For the text-containing cell, return its midpoint in (x, y) coordinate format. 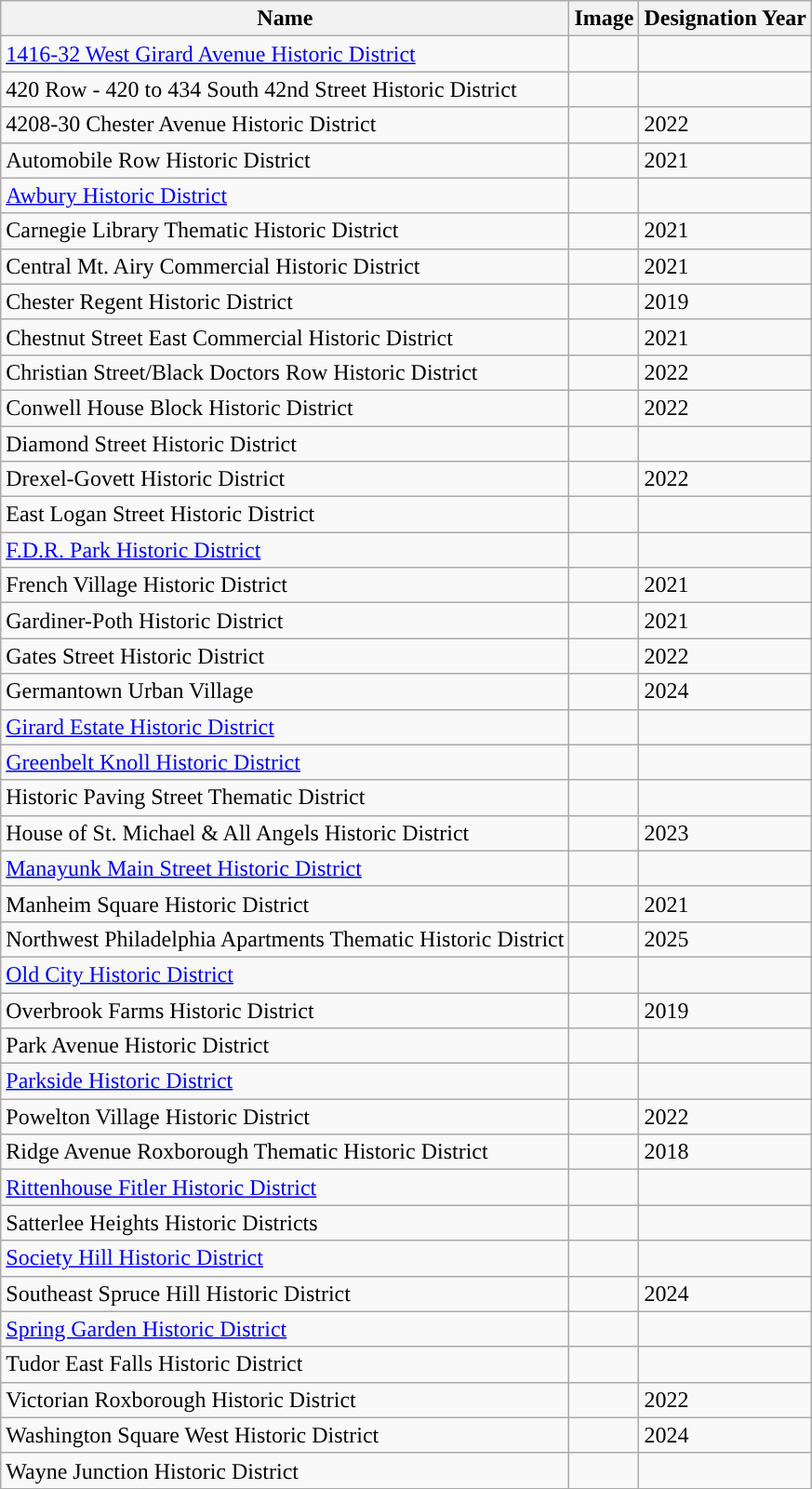
Chester Regent Historic District (285, 302)
4208-30 Chester Avenue Historic District (285, 125)
Chestnut Street East Commercial Historic District (285, 337)
Greenbelt Knoll Historic District (285, 762)
French Village Historic District (285, 585)
Tudor East Falls Historic District (285, 1364)
Powelton Village Historic District (285, 1117)
Northwest Philadelphia Apartments Thematic Historic District (285, 939)
Conwell House Block Historic District (285, 408)
Diamond Street Historic District (285, 444)
Ridge Avenue Roxborough Thematic Historic District (285, 1152)
Gates Street Historic District (285, 656)
Designation Year (725, 19)
Awbury Historic District (285, 195)
Image (605, 19)
East Logan Street Historic District (285, 515)
Manheim Square Historic District (285, 904)
2025 (725, 939)
Germantown Urban Village (285, 691)
1416-32 West Girard Avenue Historic District (285, 54)
2018 (725, 1152)
House of St. Michael & All Angels Historic District (285, 833)
Carnegie Library Thematic Historic District (285, 231)
Wayne Junction Historic District (285, 1470)
Parkside Historic District (285, 1081)
Southeast Spruce Hill Historic District (285, 1294)
Old City Historic District (285, 974)
Society Hill Historic District (285, 1258)
Historic Paving Street Thematic District (285, 798)
Satterlee Heights Historic Districts (285, 1223)
Rittenhouse Fitler Historic District (285, 1187)
Washington Square West Historic District (285, 1435)
420 Row - 420 to 434 South 42nd Street Historic District (285, 89)
Central Mt. Airy Commercial Historic District (285, 266)
2023 (725, 833)
Spring Garden Historic District (285, 1329)
F.D.R. Park Historic District (285, 550)
Park Avenue Historic District (285, 1046)
Overbrook Farms Historic District (285, 1010)
Girard Estate Historic District (285, 727)
Automobile Row Historic District (285, 160)
Gardiner-Poth Historic District (285, 621)
Manayunk Main Street Historic District (285, 868)
Name (285, 19)
Victorian Roxborough Historic District (285, 1400)
Christian Street/Black Doctors Row Historic District (285, 372)
Drexel-Govett Historic District (285, 479)
